Capture the cell that displays the provided text and extract its (x, y) central coordinate. 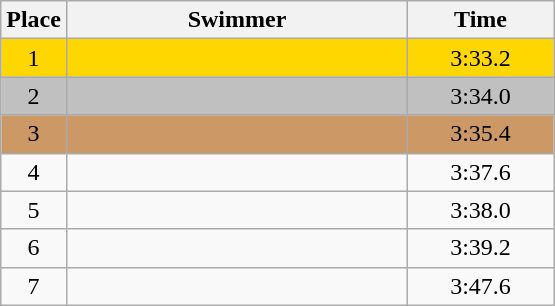
3 (34, 134)
Place (34, 20)
5 (34, 210)
7 (34, 286)
3:35.4 (481, 134)
2 (34, 96)
1 (34, 58)
4 (34, 172)
3:38.0 (481, 210)
Swimmer (236, 20)
3:33.2 (481, 58)
6 (34, 248)
3:34.0 (481, 96)
3:39.2 (481, 248)
Time (481, 20)
3:47.6 (481, 286)
3:37.6 (481, 172)
